Scan for the cell matching the given text and deliver its [X, Y] coordinate at center. 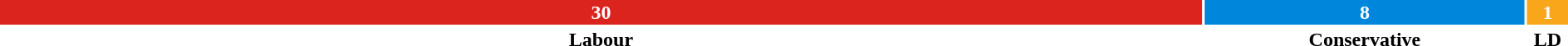
30 [601, 12]
8 [1365, 12]
1 [1548, 12]
